Return the [x, y] coordinate for the center point of the cell that contains the specified text.  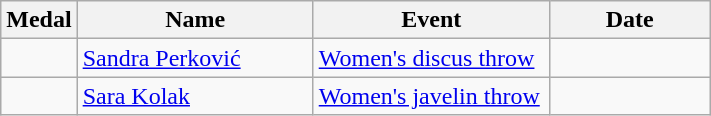
Sara Kolak [195, 96]
Medal [39, 20]
Date [630, 20]
Name [195, 20]
Women's javelin throw [431, 96]
Event [431, 20]
Women's discus throw [431, 58]
Sandra Perković [195, 58]
